Determine the [x, y] coordinate at the center of the cell enclosing the given text.  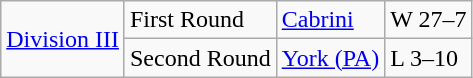
York (PA) [330, 58]
W 27–7 [428, 20]
Second Round [200, 58]
Division III [63, 39]
Cabrini [330, 20]
First Round [200, 20]
L 3–10 [428, 58]
